Capture the cell that displays the provided text and extract its (X, Y) central coordinate. 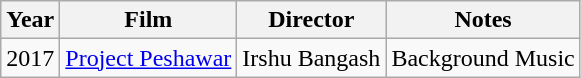
Project Peshawar (148, 58)
Director (312, 20)
2017 (30, 58)
Year (30, 20)
Notes (483, 20)
Background Music (483, 58)
Film (148, 20)
Irshu Bangash (312, 58)
